Search for the cell housing the specified text and yield its (X, Y) center coordinate. 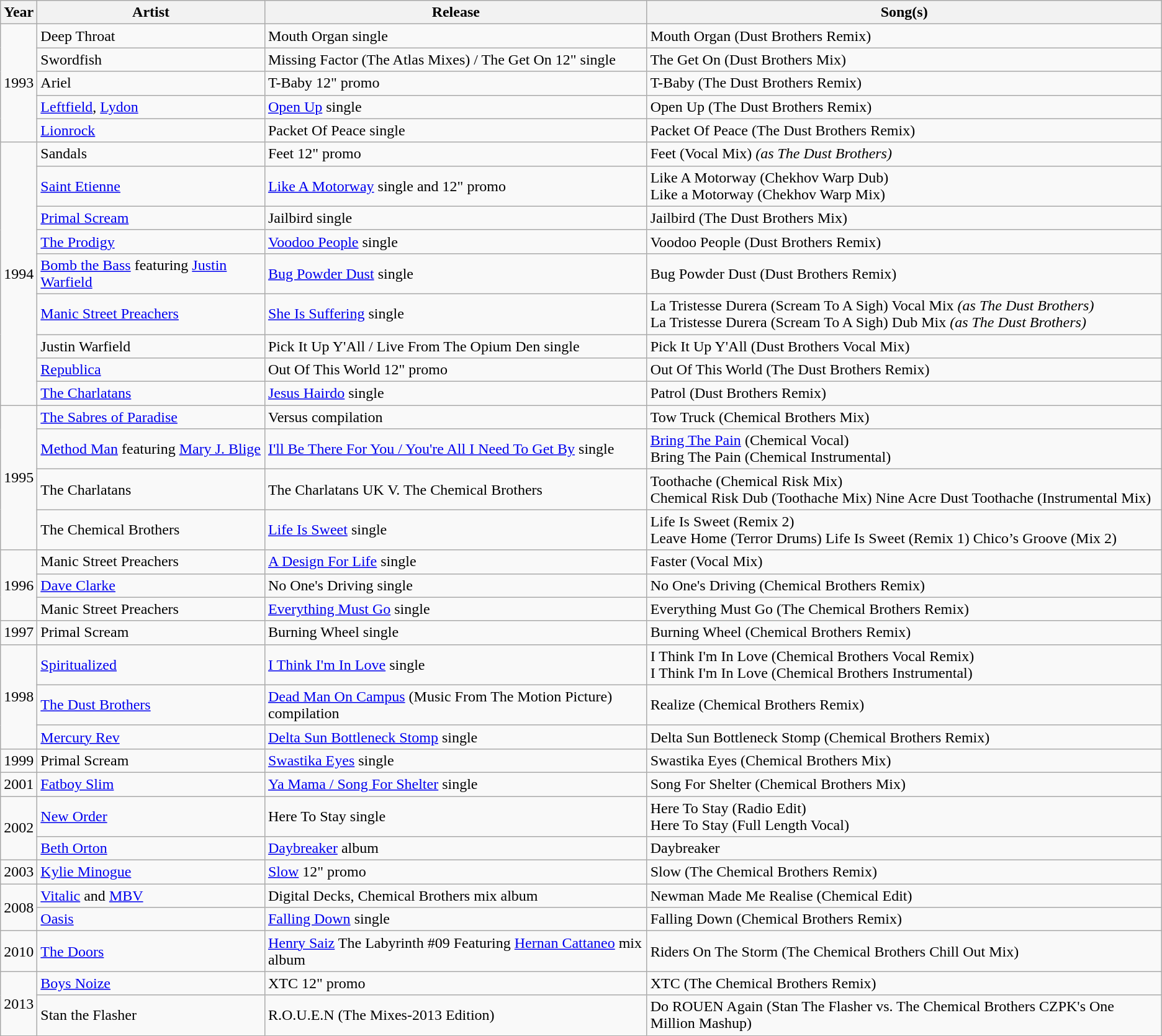
Burning Wheel (Chemical Brothers Remix) (904, 633)
The Sabres of Paradise (151, 417)
Dead Man On Campus (Music From The Motion Picture) compilation (456, 705)
Pick It Up Y'All (Dust Brothers Vocal Mix) (904, 346)
Artist (151, 12)
1999 (19, 760)
1997 (19, 633)
Newman Made Me Realise (Chemical Edit) (904, 896)
Everything Must Go (The Chemical Brothers Remix) (904, 609)
R.O.U.E.N (The Mixes-2013 Edition) (456, 1016)
Republica (151, 370)
Song(s) (904, 12)
Jailbird single (456, 218)
1995 (19, 478)
Beth Orton (151, 849)
Swordfish (151, 60)
Everything Must Go single (456, 609)
I Think I'm In Love single (456, 664)
Henry Saiz The Labyrinth #09 Featuring Hernan Cattaneo mix album (456, 951)
1994 (19, 274)
Mercury Rev (151, 737)
The Prodigy (151, 241)
Riders On The Storm (The Chemical Brothers Chill Out Mix) (904, 951)
No One's Driving (Chemical Brothers Remix) (904, 585)
Open Up single (456, 107)
Life Is Sweet (Remix 2)Leave Home (Terror Drums) Life Is Sweet (Remix 1) Chico’s Groove (Mix 2) (904, 530)
Mouth Organ single (456, 36)
Packet Of Peace single (456, 130)
Life Is Sweet single (456, 530)
New Order (151, 816)
Here To Stay (Radio Edit)Here To Stay (Full Length Vocal) (904, 816)
Jailbird (The Dust Brothers Mix) (904, 218)
Faster (Vocal Mix) (904, 562)
Falling Down single (456, 919)
Tow Truck (Chemical Brothers Mix) (904, 417)
XTC (The Chemical Brothers Remix) (904, 983)
Bring The Pain (Chemical Vocal)Bring The Pain (Chemical Instrumental) (904, 449)
Stan the Flasher (151, 1016)
1993 (19, 83)
Here To Stay single (456, 816)
The Chemical Brothers (151, 530)
Dave Clarke (151, 585)
I Think I'm In Love (Chemical Brothers Vocal Remix)I Think I'm In Love (Chemical Brothers Instrumental) (904, 664)
The Dust Brothers (151, 705)
Packet Of Peace (The Dust Brothers Remix) (904, 130)
Slow (The Chemical Brothers Remix) (904, 872)
Year (19, 12)
She Is Suffering single (456, 314)
Delta Sun Bottleneck Stomp single (456, 737)
Vitalic and MBV (151, 896)
Jesus Hairdo single (456, 394)
Toothache (Chemical Risk Mix)Chemical Risk Dub (Toothache Mix) Nine Acre Dust Toothache (Instrumental Mix) (904, 489)
Deep Throat (151, 36)
Like A Motorway (Chekhov Warp Dub)Like a Motorway (Chekhov Warp Mix) (904, 186)
Delta Sun Bottleneck Stomp (Chemical Brothers Remix) (904, 737)
The Doors (151, 951)
T-Baby 12" promo (456, 83)
La Tristesse Durera (Scream To A Sigh) Vocal Mix (as The Dust Brothers)La Tristesse Durera (Scream To A Sigh) Dub Mix (as The Dust Brothers) (904, 314)
Voodoo People single (456, 241)
Slow 12" promo (456, 872)
Bug Powder Dust (Dust Brothers Remix) (904, 273)
I'll Be There For You / You're All I Need To Get By single (456, 449)
Versus compilation (456, 417)
Swastika Eyes single (456, 760)
The Charlatans UK V. The Chemical Brothers (456, 489)
Patrol (Dust Brothers Remix) (904, 394)
A Design For Life single (456, 562)
The Get On (Dust Brothers Mix) (904, 60)
Do ROUEN Again (Stan The Flasher vs. The Chemical Brothers CZPK's One Million Mashup) (904, 1016)
Release (456, 12)
Oasis (151, 919)
Leftfield, Lydon (151, 107)
Mouth Organ (Dust Brothers Remix) (904, 36)
Fatboy Slim (151, 784)
Bomb the Bass featuring Justin Warfield (151, 273)
2013 (19, 1003)
Feet 12" promo (456, 154)
Ariel (151, 83)
1998 (19, 696)
Out Of This World (The Dust Brothers Remix) (904, 370)
2008 (19, 908)
T-Baby (The Dust Brothers Remix) (904, 83)
2003 (19, 872)
Digital Decks, Chemical Brothers mix album (456, 896)
Missing Factor (The Atlas Mixes) / The Get On 12" single (456, 60)
Falling Down (Chemical Brothers Remix) (904, 919)
Boys Noize (151, 983)
Bug Powder Dust single (456, 273)
Swastika Eyes (Chemical Brothers Mix) (904, 760)
Open Up (The Dust Brothers Remix) (904, 107)
Daybreaker (904, 849)
Burning Wheel single (456, 633)
No One's Driving single (456, 585)
Spiritualized (151, 664)
Justin Warfield (151, 346)
Pick It Up Y'All / Live From The Opium Den single (456, 346)
Like A Motorway single and 12" promo (456, 186)
1996 (19, 585)
Daybreaker album (456, 849)
Realize (Chemical Brothers Remix) (904, 705)
Kylie Minogue (151, 872)
XTC 12" promo (456, 983)
Voodoo People (Dust Brothers Remix) (904, 241)
Lionrock (151, 130)
Song For Shelter (Chemical Brothers Mix) (904, 784)
2010 (19, 951)
Method Man featuring Mary J. Blige (151, 449)
Out Of This World 12" promo (456, 370)
Ya Mama / Song For Shelter single (456, 784)
Feet (Vocal Mix) (as The Dust Brothers) (904, 154)
2002 (19, 828)
Sandals (151, 154)
Saint Etienne (151, 186)
2001 (19, 784)
